Locate the cell with the specified text and output its [x, y] center coordinate. 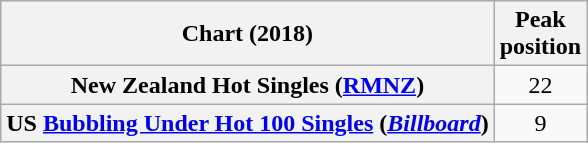
US Bubbling Under Hot 100 Singles (Billboard) [248, 123]
22 [540, 85]
9 [540, 123]
Peakposition [540, 34]
New Zealand Hot Singles (RMNZ) [248, 85]
Chart (2018) [248, 34]
